Locate the cell with the specified text and output its [x, y] center coordinate. 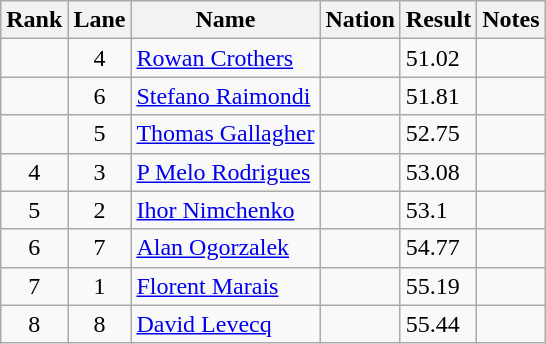
Ihor Nimchenko [226, 210]
51.02 [438, 58]
3 [100, 172]
Thomas Gallagher [226, 134]
52.75 [438, 134]
Name [226, 20]
53.1 [438, 210]
Nation [360, 20]
Lane [100, 20]
Stefano Raimondi [226, 96]
Notes [511, 20]
2 [100, 210]
David Levecq [226, 324]
Result [438, 20]
53.08 [438, 172]
P Melo Rodrigues [226, 172]
Rank [34, 20]
54.77 [438, 248]
1 [100, 286]
Rowan Crothers [226, 58]
Alan Ogorzalek [226, 248]
51.81 [438, 96]
Florent Marais [226, 286]
55.19 [438, 286]
55.44 [438, 324]
